Capture the cell that displays the provided text and extract its [x, y] central coordinate. 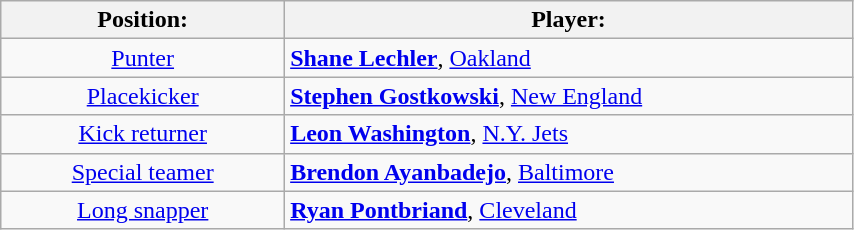
Placekicker [143, 96]
Ryan Pontbriand, Cleveland [569, 210]
Kick returner [143, 134]
Shane Lechler, Oakland [569, 58]
Special teamer [143, 172]
Player: [569, 20]
Leon Washington, N.Y. Jets [569, 134]
Position: [143, 20]
Stephen Gostkowski, New England [569, 96]
Long snapper [143, 210]
Brendon Ayanbadejo, Baltimore [569, 172]
Punter [143, 58]
